Capture the cell that displays the provided text and extract its (X, Y) central coordinate. 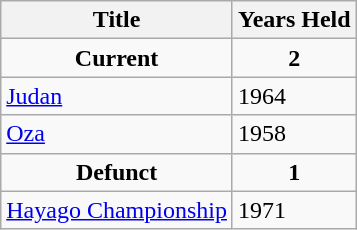
Oza (117, 134)
Title (117, 20)
Judan (117, 96)
1 (294, 172)
Defunct (117, 172)
2 (294, 58)
1964 (294, 96)
Years Held (294, 20)
1958 (294, 134)
Current (117, 58)
1971 (294, 210)
Hayago Championship (117, 210)
